Identify which cell holds the provided text, then report its [x, y] central coordinate. 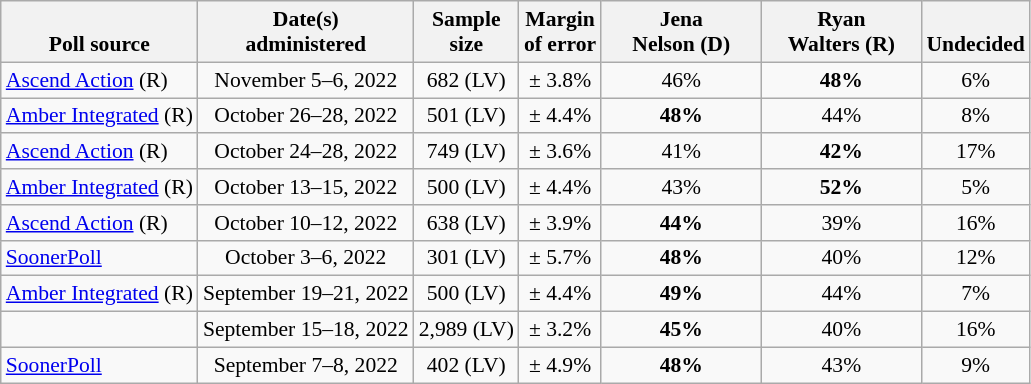
12% [975, 258]
41% [681, 152]
682 (LV) [466, 80]
± 3.6% [560, 152]
Samplesize [466, 32]
638 (LV) [466, 223]
39% [841, 223]
6% [975, 80]
52% [841, 187]
7% [975, 294]
Date(s)administered [306, 32]
42% [841, 152]
October 3–6, 2022 [306, 258]
± 3.8% [560, 80]
Undecided [975, 32]
2,989 (LV) [466, 330]
RyanWalters (R) [841, 32]
45% [681, 330]
October 13–15, 2022 [306, 187]
9% [975, 365]
46% [681, 80]
October 24–28, 2022 [306, 152]
749 (LV) [466, 152]
November 5–6, 2022 [306, 80]
September 7–8, 2022 [306, 365]
49% [681, 294]
October 26–28, 2022 [306, 116]
± 3.2% [560, 330]
± 3.9% [560, 223]
8% [975, 116]
September 15–18, 2022 [306, 330]
JenaNelson (D) [681, 32]
5% [975, 187]
September 19–21, 2022 [306, 294]
301 (LV) [466, 258]
Poll source [100, 32]
17% [975, 152]
± 4.9% [560, 365]
October 10–12, 2022 [306, 223]
Marginof error [560, 32]
501 (LV) [466, 116]
402 (LV) [466, 365]
± 5.7% [560, 258]
